Determine the (X, Y) coordinate at the center of the cell enclosing the given text.  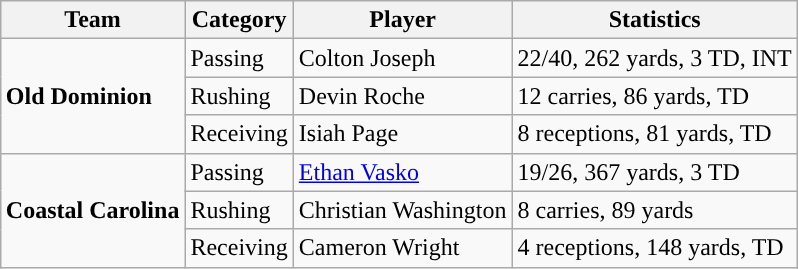
22/40, 262 yards, 3 TD, INT (654, 58)
Isiah Page (402, 134)
Statistics (654, 20)
Team (92, 20)
Coastal Carolina (92, 210)
Old Dominion (92, 96)
Player (402, 20)
Cameron Wright (402, 248)
4 receptions, 148 yards, TD (654, 248)
Christian Washington (402, 210)
19/26, 367 yards, 3 TD (654, 172)
Category (239, 20)
Colton Joseph (402, 58)
8 receptions, 81 yards, TD (654, 134)
Devin Roche (402, 96)
8 carries, 89 yards (654, 210)
Ethan Vasko (402, 172)
12 carries, 86 yards, TD (654, 96)
